Extract the (X, Y) coordinate from the center of the cell holding the provided text.  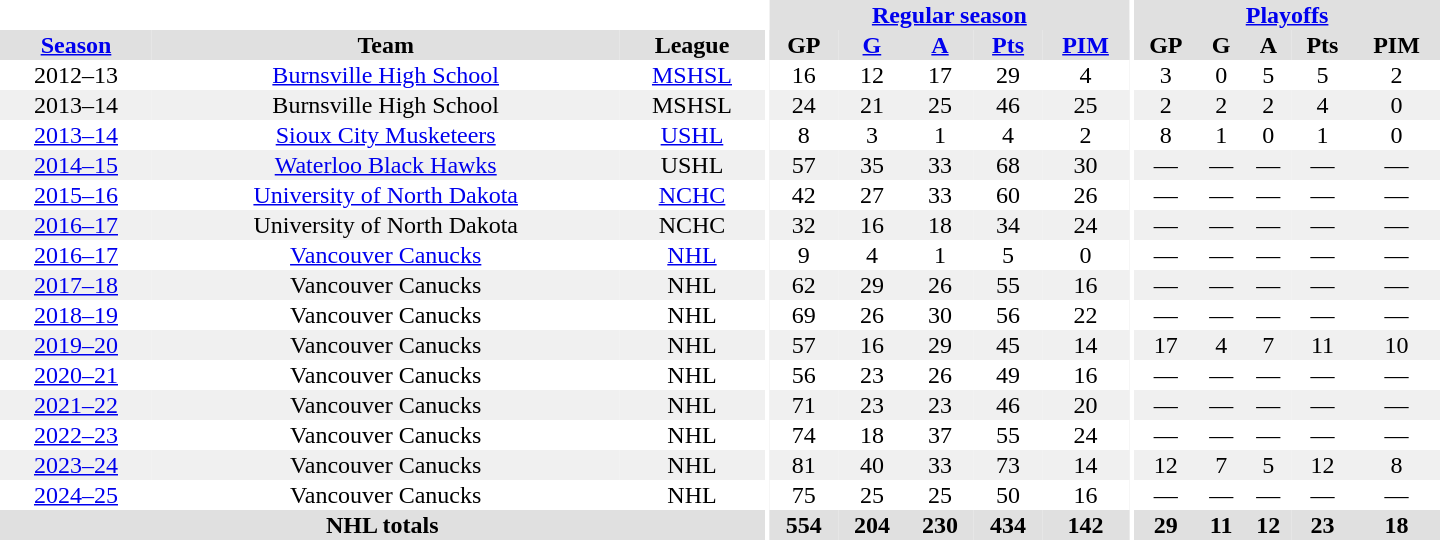
37 (940, 435)
68 (1008, 165)
32 (804, 225)
2015–16 (76, 195)
Waterloo Black Hawks (386, 165)
2017–18 (76, 285)
Sioux City Musketeers (386, 135)
2022–23 (76, 435)
73 (1008, 465)
League (692, 45)
34 (1008, 225)
2020–21 (76, 375)
81 (804, 465)
554 (804, 525)
230 (940, 525)
Team (386, 45)
71 (804, 405)
142 (1086, 525)
22 (1086, 315)
Season (76, 45)
2023–24 (76, 465)
Playoffs (1287, 15)
74 (804, 435)
42 (804, 195)
2014–15 (76, 165)
2024–25 (76, 495)
10 (1396, 345)
9 (804, 255)
40 (872, 465)
2012–13 (76, 75)
49 (1008, 375)
NHL totals (382, 525)
2019–20 (76, 345)
60 (1008, 195)
50 (1008, 495)
Regular season (950, 15)
75 (804, 495)
434 (1008, 525)
21 (872, 105)
2018–19 (76, 315)
35 (872, 165)
204 (872, 525)
27 (872, 195)
69 (804, 315)
62 (804, 285)
45 (1008, 345)
2021–22 (76, 405)
20 (1086, 405)
